From the cell containing the given text, extract its center point as (X, Y) coordinate. 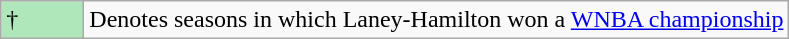
Denotes seasons in which Laney-Hamilton won a WNBA championship (436, 20)
† (42, 20)
